Return [x, y] of the center of cell containing provided text 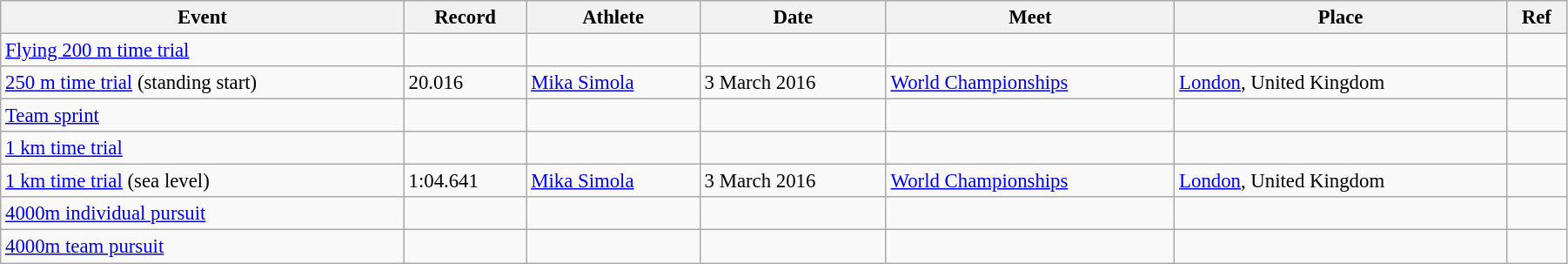
Date [793, 17]
1 km time trial (sea level) [202, 181]
Team sprint [202, 116]
Meet [1030, 17]
250 m time trial (standing start) [202, 83]
Place [1340, 17]
Ref [1537, 17]
1:04.641 [465, 181]
4000m individual pursuit [202, 213]
Flying 200 m time trial [202, 51]
4000m team pursuit [202, 247]
Event [202, 17]
20.016 [465, 83]
Record [465, 17]
1 km time trial [202, 148]
Athlete [613, 17]
